Return the [X, Y] coordinate for the center point of the cell that contains the specified text.  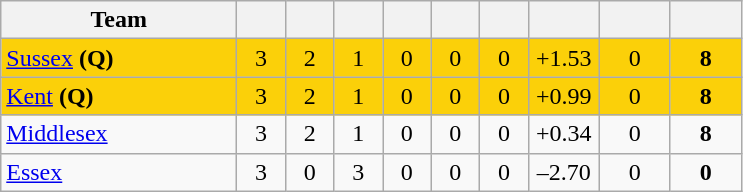
–2.70 [564, 172]
Essex [119, 172]
+1.53 [564, 58]
+0.99 [564, 96]
Kent (Q) [119, 96]
Team [119, 20]
+0.34 [564, 134]
Sussex (Q) [119, 58]
Middlesex [119, 134]
